Scan for the cell matching the given text and deliver its [x, y] coordinate at center. 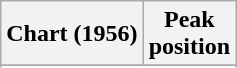
Chart (1956) [72, 34]
Peakposition [189, 34]
